Pinpoint the cell where the given text exists, returning its [X, Y] midpoint coordinate. 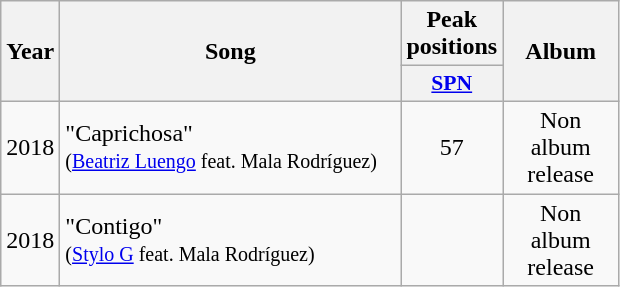
Peak positions [452, 34]
"Contigo" (Stylo G feat. Mala Rodríguez) [230, 240]
Song [230, 52]
"Caprichosa" (Beatriz Luengo feat. Mala Rodríguez) [230, 147]
Album [561, 52]
SPN [452, 84]
57 [452, 147]
Year [30, 52]
